Identify which cell holds the provided text, then report its (X, Y) central coordinate. 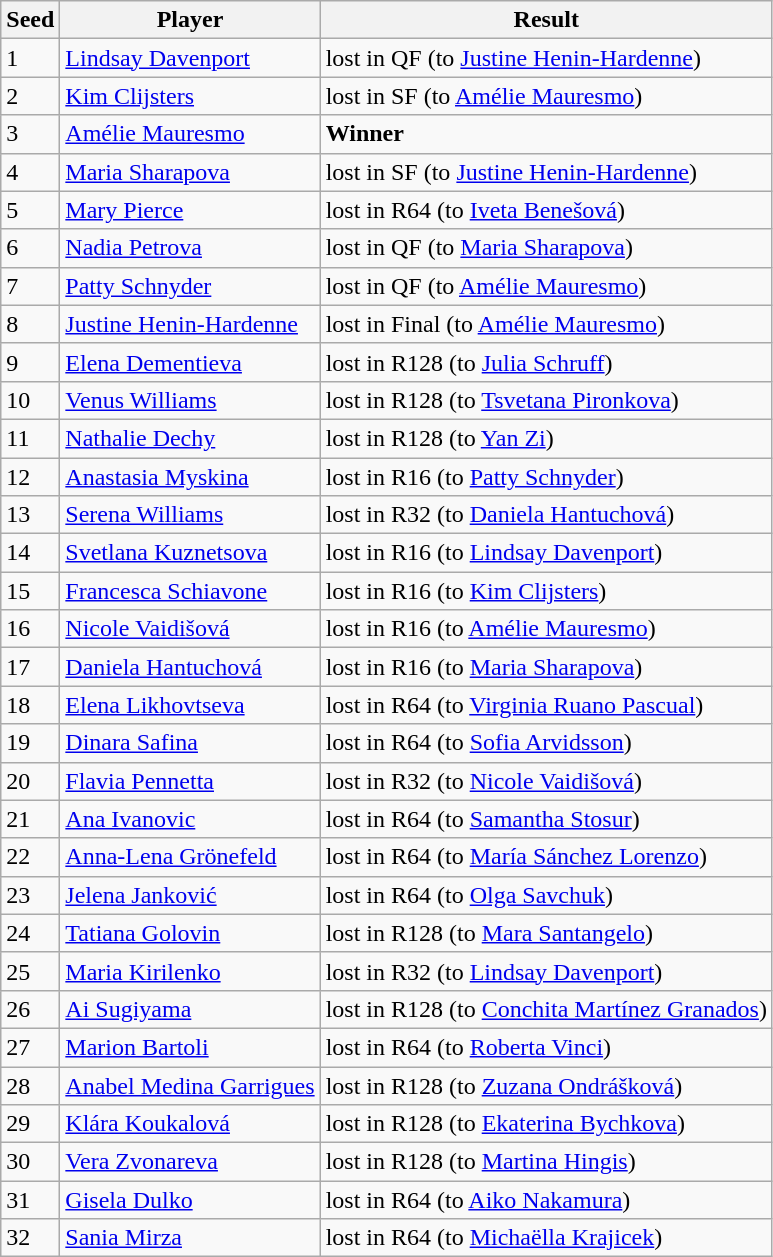
Winner (546, 134)
12 (30, 477)
29 (30, 1124)
Nicole Vaidišová (190, 629)
lost in R128 (to Ekaterina Bychkova) (546, 1124)
lost in QF (to Amélie Mauresmo) (546, 286)
Seed (30, 20)
18 (30, 705)
Jelena Janković (190, 895)
Mary Pierce (190, 210)
7 (30, 286)
25 (30, 971)
Gisela Dulko (190, 1200)
26 (30, 1009)
30 (30, 1162)
Patty Schnyder (190, 286)
lost in R64 (to María Sánchez Lorenzo) (546, 857)
lost in R128 (to Mara Santangelo) (546, 933)
lost in R64 (to Roberta Vinci) (546, 1047)
Marion Bartoli (190, 1047)
19 (30, 743)
lost in R16 (to Lindsay Davenport) (546, 553)
lost in R128 (to Julia Schruff) (546, 362)
15 (30, 591)
lost in R16 (to Amélie Mauresmo) (546, 629)
9 (30, 362)
lost in R128 (to Conchita Martínez Granados) (546, 1009)
Elena Dementieva (190, 362)
Svetlana Kuznetsova (190, 553)
6 (30, 248)
lost in QF (to Justine Henin-Hardenne) (546, 58)
lost in SF (to Justine Henin-Hardenne) (546, 172)
Amélie Mauresmo (190, 134)
2 (30, 96)
lost in R128 (to Tsvetana Pironkova) (546, 400)
28 (30, 1085)
23 (30, 895)
lost in Final (to Amélie Mauresmo) (546, 324)
lost in R16 (to Kim Clijsters) (546, 591)
Vera Zvonareva (190, 1162)
lost in R64 (to Virginia Ruano Pascual) (546, 705)
Dinara Safina (190, 743)
lost in R64 (to Samantha Stosur) (546, 819)
Justine Henin-Hardenne (190, 324)
lost in R32 (to Lindsay Davenport) (546, 971)
10 (30, 400)
14 (30, 553)
4 (30, 172)
22 (30, 857)
lost in R16 (to Maria Sharapova) (546, 667)
13 (30, 515)
Daniela Hantuchová (190, 667)
lost in SF (to Amélie Mauresmo) (546, 96)
lost in R128 (to Zuzana Ondrášková) (546, 1085)
11 (30, 438)
Ai Sugiyama (190, 1009)
lost in R128 (to Yan Zi) (546, 438)
Kim Clijsters (190, 96)
Anabel Medina Garrigues (190, 1085)
Sania Mirza (190, 1238)
27 (30, 1047)
Elena Likhovtseva (190, 705)
Venus Williams (190, 400)
Lindsay Davenport (190, 58)
lost in R16 (to Patty Schnyder) (546, 477)
5 (30, 210)
16 (30, 629)
32 (30, 1238)
3 (30, 134)
20 (30, 781)
1 (30, 58)
lost in R128 (to Martina Hingis) (546, 1162)
Maria Kirilenko (190, 971)
8 (30, 324)
lost in R32 (to Nicole Vaidišová) (546, 781)
lost in R64 (to Aiko Nakamura) (546, 1200)
31 (30, 1200)
Klára Koukalová (190, 1124)
Maria Sharapova (190, 172)
lost in R64 (to Iveta Benešová) (546, 210)
lost in QF (to Maria Sharapova) (546, 248)
lost in R64 (to Michaëlla Krajicek) (546, 1238)
Player (190, 20)
Nadia Petrova (190, 248)
lost in R64 (to Olga Savchuk) (546, 895)
Nathalie Dechy (190, 438)
21 (30, 819)
24 (30, 933)
Ana Ivanovic (190, 819)
Serena Williams (190, 515)
Flavia Pennetta (190, 781)
Result (546, 20)
Francesca Schiavone (190, 591)
17 (30, 667)
Anna-Lena Grönefeld (190, 857)
Anastasia Myskina (190, 477)
Tatiana Golovin (190, 933)
lost in R32 (to Daniela Hantuchová) (546, 515)
lost in R64 (to Sofia Arvidsson) (546, 743)
